From the cell containing the given text, extract its center point as [X, Y] coordinate. 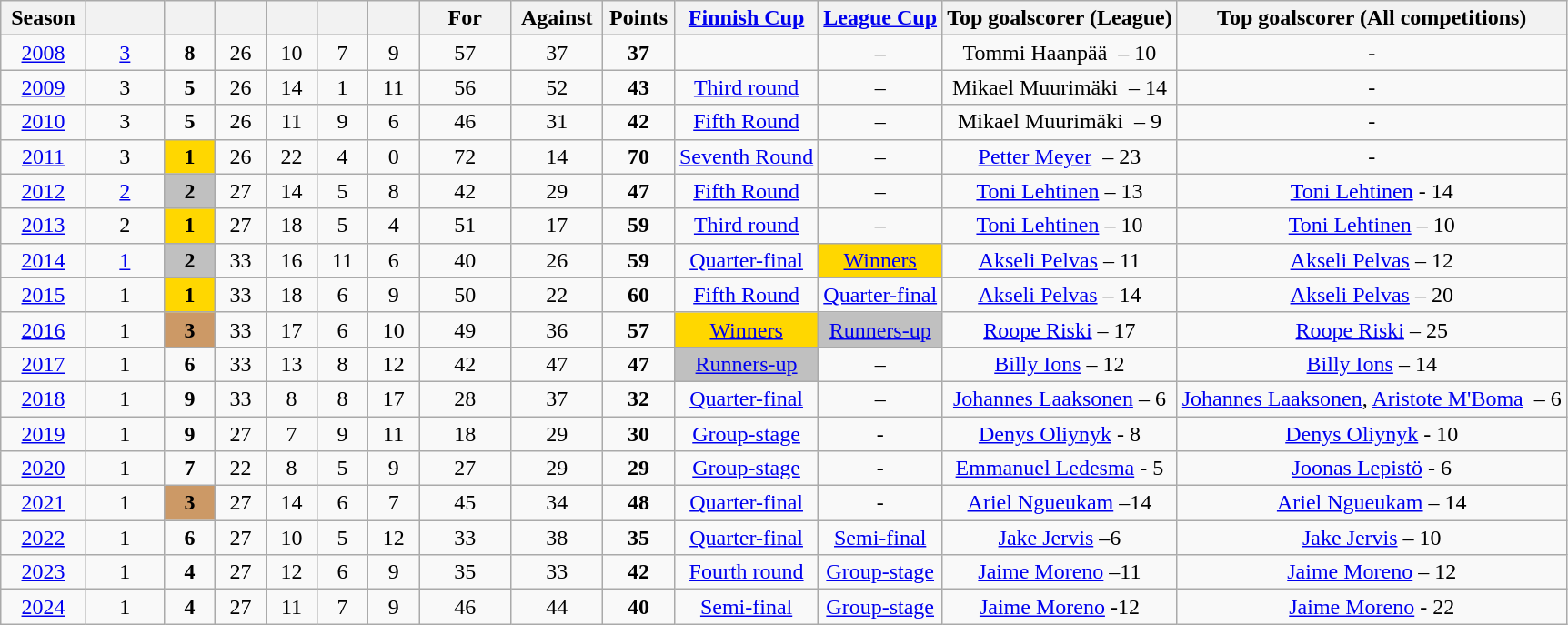
2023 [44, 572]
49 [466, 329]
Ariel Ngueukam –14 [1060, 503]
Mikael Muurimäki – 9 [1060, 122]
2019 [44, 434]
56 [466, 87]
2016 [44, 329]
32 [638, 398]
51 [466, 226]
Johannes Laaksonen, Aristote M'Boma – 6 [1372, 398]
43 [638, 87]
72 [466, 156]
Seventh Round [746, 156]
Season [44, 18]
44 [557, 607]
31 [557, 122]
Jake Jervis –6 [1060, 538]
Ariel Ngueukam – 14 [1372, 503]
48 [638, 503]
30 [638, 434]
13 [291, 364]
Emmanuel Ledesma - 5 [1060, 469]
Joonas Lepistö - 6 [1372, 469]
36 [557, 329]
Roope Riski – 17 [1060, 329]
Points [638, 18]
Jaime Moreno -12 [1060, 607]
2009 [44, 87]
Mikael Muurimäki – 14 [1060, 87]
Toni Lehtinen – 13 [1060, 191]
League Cup [880, 18]
60 [638, 295]
Jaime Moreno – 12 [1372, 572]
70 [638, 156]
2024 [44, 607]
Petter Meyer – 23 [1060, 156]
2013 [44, 226]
2015 [44, 295]
Fourth round [746, 572]
28 [466, 398]
Denys Oliynyk - 10 [1372, 434]
2008 [44, 53]
For [466, 18]
Denys Oliynyk - 8 [1060, 434]
Roope Riski – 25 [1372, 329]
50 [466, 295]
2022 [44, 538]
Akseli Pelvas – 14 [1060, 295]
Tommi Haanpää – 10 [1060, 53]
2021 [44, 503]
38 [557, 538]
Finnish Cup [746, 18]
Billy Ions – 12 [1060, 364]
Akseli Pelvas – 11 [1060, 260]
Top goalscorer (All competitions) [1372, 18]
Against [557, 18]
0 [394, 156]
2011 [44, 156]
Akseli Pelvas – 12 [1372, 260]
Top goalscorer (League) [1060, 18]
2012 [44, 191]
Jaime Moreno –11 [1060, 572]
Billy Ions – 14 [1372, 364]
34 [557, 503]
16 [291, 260]
2017 [44, 364]
Jaime Moreno - 22 [1372, 607]
2010 [44, 122]
Johannes Laaksonen – 6 [1060, 398]
2018 [44, 398]
Toni Lehtinen - 14 [1372, 191]
2014 [44, 260]
52 [557, 87]
2020 [44, 469]
Akseli Pelvas – 20 [1372, 295]
45 [466, 503]
Jake Jervis – 10 [1372, 538]
